Locate the cell with the specified text and output its [X, Y] center coordinate. 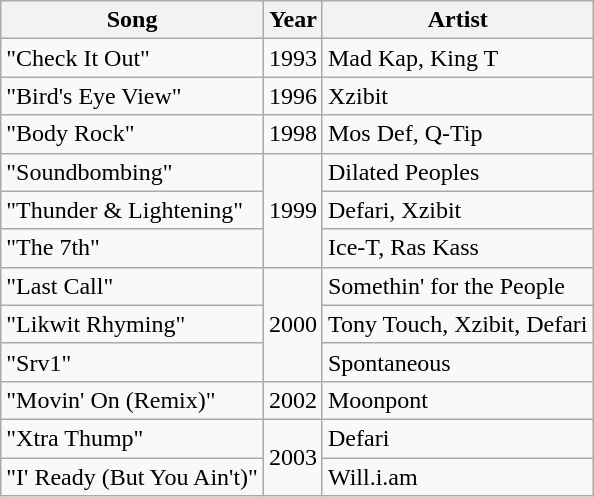
Defari [458, 438]
Mos Def, Q-Tip [458, 134]
"Body Rock" [132, 134]
1993 [292, 58]
Somethin' for the People [458, 286]
Moonpont [458, 400]
Artist [458, 20]
2002 [292, 400]
"Likwit Rhyming" [132, 324]
Dilated Peoples [458, 172]
"I' Ready (But You Ain't)" [132, 477]
Mad Kap, King T [458, 58]
Xzibit [458, 96]
Tony Touch, Xzibit, Defari [458, 324]
"Movin' On (Remix)" [132, 400]
"Soundbombing" [132, 172]
"Srv1" [132, 362]
Will.i.am [458, 477]
Ice-T, Ras Kass [458, 248]
"Check It Out" [132, 58]
"The 7th" [132, 248]
2003 [292, 457]
1999 [292, 210]
Song [132, 20]
Defari, Xzibit [458, 210]
"Thunder & Lightening" [132, 210]
"Last Call" [132, 286]
"Xtra Thump" [132, 438]
1996 [292, 96]
Year [292, 20]
Spontaneous [458, 362]
1998 [292, 134]
"Bird's Eye View" [132, 96]
2000 [292, 324]
